Locate the cell with the specified text and output its [X, Y] center coordinate. 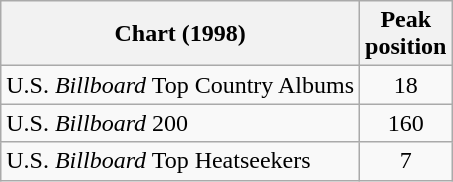
U.S. Billboard 200 [180, 123]
U.S. Billboard Top Country Albums [180, 85]
160 [406, 123]
U.S. Billboard Top Heatseekers [180, 161]
Peakposition [406, 34]
7 [406, 161]
Chart (1998) [180, 34]
18 [406, 85]
